Detect which cell encompasses the target text, then output its [x, y] center coordinate. 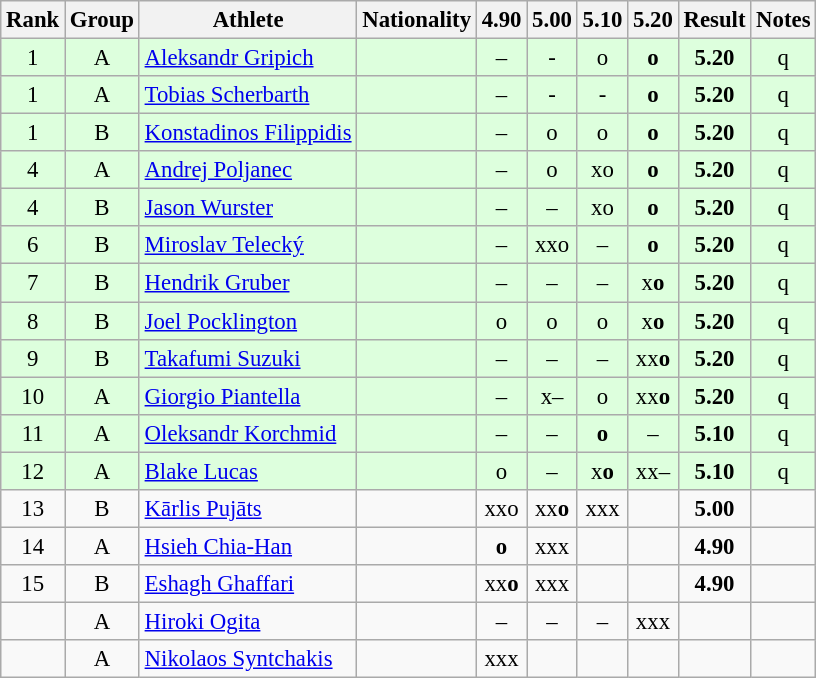
xx– [653, 471]
Aleksandr Gripich [248, 58]
x– [552, 396]
11 [33, 433]
Kārlis Pujāts [248, 509]
Konstadinos Filippidis [248, 133]
Athlete [248, 20]
Miroslav Telecký [248, 245]
7 [33, 283]
Giorgio Piantella [248, 396]
Group [102, 20]
Hsieh Chia-Han [248, 546]
Joel Pocklington [248, 321]
Jason Wurster [248, 208]
Notes [784, 20]
10 [33, 396]
Result [714, 20]
12 [33, 471]
Takafumi Suzuki [248, 358]
14 [33, 546]
Nikolaos Syntchakis [248, 659]
Oleksandr Korchmid [248, 433]
Hendrik Gruber [248, 283]
Blake Lucas [248, 471]
8 [33, 321]
Hiroki Ogita [248, 621]
Andrej Poljanec [248, 170]
Rank [33, 20]
Tobias Scherbarth [248, 95]
Eshagh Ghaffari [248, 584]
15 [33, 584]
9 [33, 358]
6 [33, 245]
Nationality [416, 20]
13 [33, 509]
